For the text-containing cell, return its midpoint in [x, y] coordinate format. 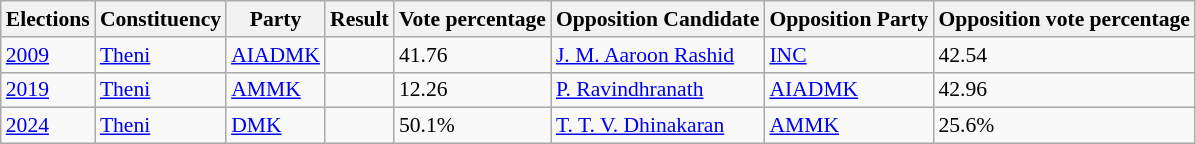
J. M. Aaroon Rashid [658, 55]
Opposition vote percentage [1064, 19]
INC [848, 55]
Constituency [160, 19]
Elections [48, 19]
2019 [48, 90]
Result [360, 19]
Vote percentage [472, 19]
2009 [48, 55]
2024 [48, 126]
42.96 [1064, 90]
50.1% [472, 126]
42.54 [1064, 55]
12.26 [472, 90]
P. Ravindhranath [658, 90]
DMK [276, 126]
Opposition Party [848, 19]
25.6% [1064, 126]
Party [276, 19]
Opposition Candidate [658, 19]
41.76 [472, 55]
T. T. V. Dhinakaran [658, 126]
